Search for the cell housing the specified text and yield its (x, y) center coordinate. 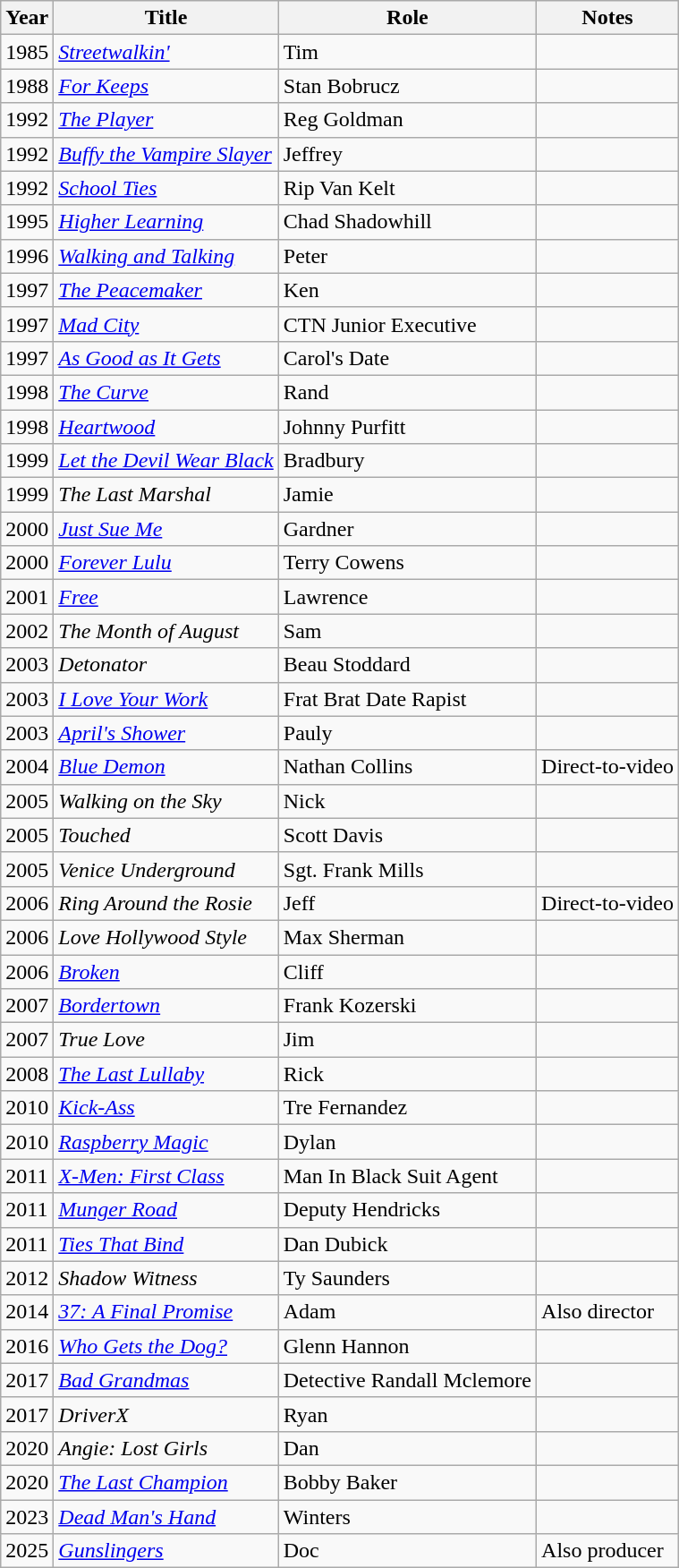
The Curve (166, 392)
Tim (407, 52)
Frat Brat Date Rapist (407, 699)
Raspberry Magic (166, 1142)
Broken (166, 971)
2008 (27, 1074)
Detective Randall Mclemore (407, 1380)
X-Men: First Class (166, 1176)
School Ties (166, 188)
Higher Learning (166, 222)
Johnny Purfitt (407, 427)
Scott Davis (407, 835)
Love Hollywood Style (166, 937)
Detonator (166, 665)
Heartwood (166, 427)
2001 (27, 597)
Venice Underground (166, 869)
Mad City (166, 324)
Let the Devil Wear Black (166, 461)
Ryan (407, 1414)
The Player (166, 120)
As Good as It Gets (166, 358)
Jeff (407, 903)
Rick (407, 1074)
Rip Van Kelt (407, 188)
Pauly (407, 733)
The Month of August (166, 631)
Stan Bobrucz (407, 86)
Ken (407, 290)
1988 (27, 86)
Doc (407, 1551)
Dan Dubick (407, 1244)
Bad Grandmas (166, 1380)
The Peacemaker (166, 290)
Role (407, 18)
April's Shower (166, 733)
Adam (407, 1312)
1996 (27, 256)
The Last Marshal (166, 495)
Bobby Baker (407, 1482)
Bordertown (166, 1006)
Walking and Talking (166, 256)
Winters (407, 1517)
Sgt. Frank Mills (407, 869)
Kick-Ass (166, 1108)
Carol's Date (407, 358)
Title (166, 18)
Just Sue Me (166, 529)
Ty Saunders (407, 1278)
Peter (407, 256)
Blue Demon (166, 767)
Tre Fernandez (407, 1108)
1995 (27, 222)
Buffy the Vampire Slayer (166, 154)
I Love Your Work (166, 699)
Nathan Collins (407, 767)
Max Sherman (407, 937)
37: A Final Promise (166, 1312)
Ring Around the Rosie (166, 903)
Shadow Witness (166, 1278)
Dan (407, 1448)
Also director (608, 1312)
Nick (407, 801)
Lawrence (407, 597)
2012 (27, 1278)
Who Gets the Dog? (166, 1346)
Terry Cowens (407, 563)
Touched (166, 835)
Jim (407, 1040)
Glenn Hannon (407, 1346)
1985 (27, 52)
True Love (166, 1040)
Dylan (407, 1142)
Frank Kozerski (407, 1006)
Munger Road (166, 1210)
Free (166, 597)
Ties That Bind (166, 1244)
Walking on the Sky (166, 801)
2014 (27, 1312)
For Keeps (166, 86)
The Last Champion (166, 1482)
Beau Stoddard (407, 665)
2025 (27, 1551)
Forever Lulu (166, 563)
Year (27, 18)
Chad Shadowhill (407, 222)
Angie: Lost Girls (166, 1448)
CTN Junior Executive (407, 324)
Gardner (407, 529)
Streetwalkin' (166, 52)
Dead Man's Hand (166, 1517)
Cliff (407, 971)
Also producer (608, 1551)
2002 (27, 631)
Bradbury (407, 461)
Deputy Hendricks (407, 1210)
2023 (27, 1517)
Notes (608, 18)
Jeffrey (407, 154)
The Last Lullaby (166, 1074)
Gunslingers (166, 1551)
Jamie (407, 495)
Reg Goldman (407, 120)
2004 (27, 767)
2016 (27, 1346)
Man In Black Suit Agent (407, 1176)
DriverX (166, 1414)
Sam (407, 631)
Rand (407, 392)
